Identify which cell holds the provided text, then report its (x, y) central coordinate. 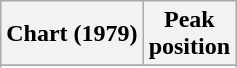
Peakposition (189, 34)
Chart (1979) (72, 34)
